Locate the cell with the specified text and output its (x, y) center coordinate. 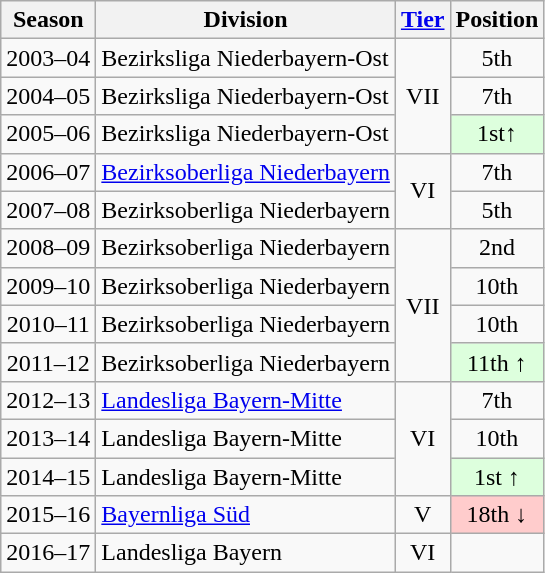
2005–06 (48, 134)
2009–10 (48, 286)
Bayernliga Süd (246, 515)
1st ↑ (497, 477)
1st↑ (497, 134)
2008–09 (48, 248)
18th ↓ (497, 515)
2004–05 (48, 96)
Position (497, 20)
2014–15 (48, 477)
2007–08 (48, 210)
2006–07 (48, 172)
11th ↑ (497, 362)
Season (48, 20)
2011–12 (48, 362)
2016–17 (48, 553)
2013–14 (48, 438)
2010–11 (48, 324)
2015–16 (48, 515)
2003–04 (48, 58)
Division (246, 20)
2nd (497, 248)
2012–13 (48, 400)
Tier (422, 20)
V (422, 515)
Landesliga Bayern (246, 553)
